Identify which cell holds the provided text, then report its (X, Y) central coordinate. 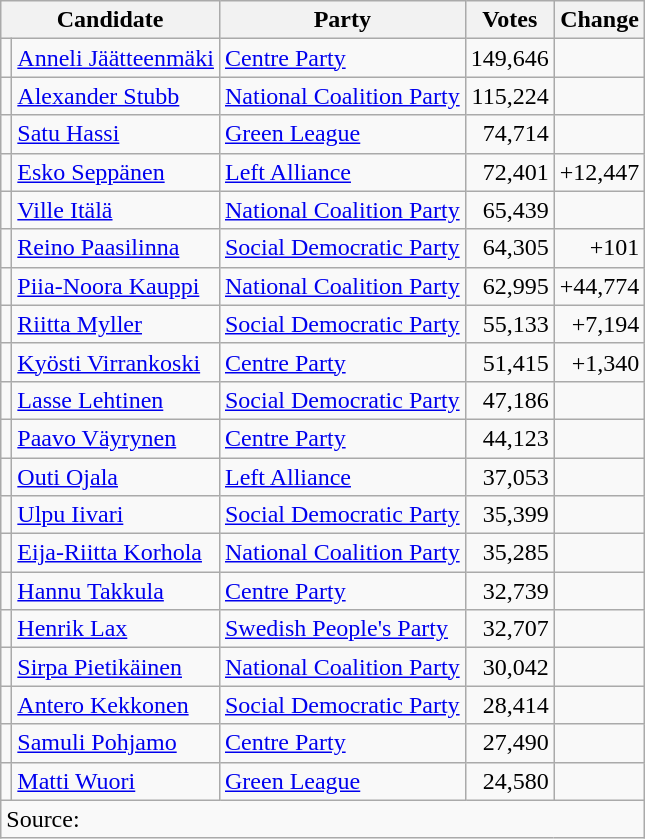
+44,774 (600, 286)
Swedish People's Party (342, 629)
Party (342, 20)
Lasse Lehtinen (116, 400)
35,399 (510, 515)
Candidate (110, 20)
Satu Hassi (116, 134)
74,714 (510, 134)
Riitta Myller (116, 324)
Source: (323, 819)
55,133 (510, 324)
Sirpa Pietikäinen (116, 667)
Kyösti Virrankoski (116, 362)
115,224 (510, 96)
37,053 (510, 477)
Ulpu Iivari (116, 515)
+1,340 (600, 362)
Piia-Noora Kauppi (116, 286)
Eija-Riitta Korhola (116, 553)
65,439 (510, 210)
Ville Itälä (116, 210)
28,414 (510, 705)
32,707 (510, 629)
27,490 (510, 743)
Hannu Takkula (116, 591)
62,995 (510, 286)
35,285 (510, 553)
Esko Seppänen (116, 172)
Outi Ojala (116, 477)
149,646 (510, 58)
+101 (600, 248)
+12,447 (600, 172)
72,401 (510, 172)
51,415 (510, 362)
30,042 (510, 667)
Matti Wuori (116, 781)
Henrik Lax (116, 629)
32,739 (510, 591)
Alexander Stubb (116, 96)
47,186 (510, 400)
Votes (510, 20)
Anneli Jäätteenmäki (116, 58)
Change (600, 20)
24,580 (510, 781)
Antero Kekkonen (116, 705)
44,123 (510, 438)
Samuli Pohjamo (116, 743)
64,305 (510, 248)
Reino Paasilinna (116, 248)
Paavo Väyrynen (116, 438)
+7,194 (600, 324)
